Search for the cell housing the specified text and yield its [X, Y] center coordinate. 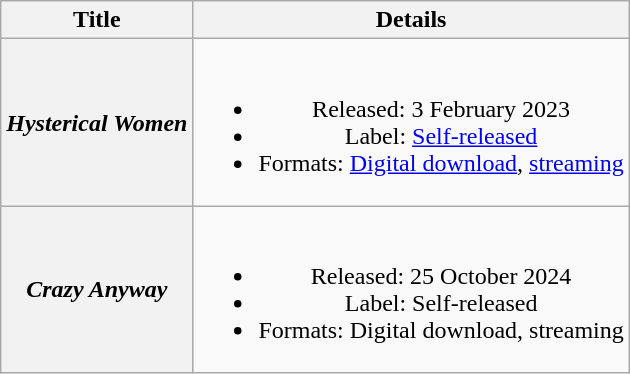
Crazy Anyway [97, 290]
Hysterical Women [97, 122]
Title [97, 20]
Released: 25 October 2024Label: Self-releasedFormats: Digital download, streaming [411, 290]
Details [411, 20]
Released: 3 February 2023Label: Self-releasedFormats: Digital download, streaming [411, 122]
